Capture the cell that displays the provided text and extract its (x, y) central coordinate. 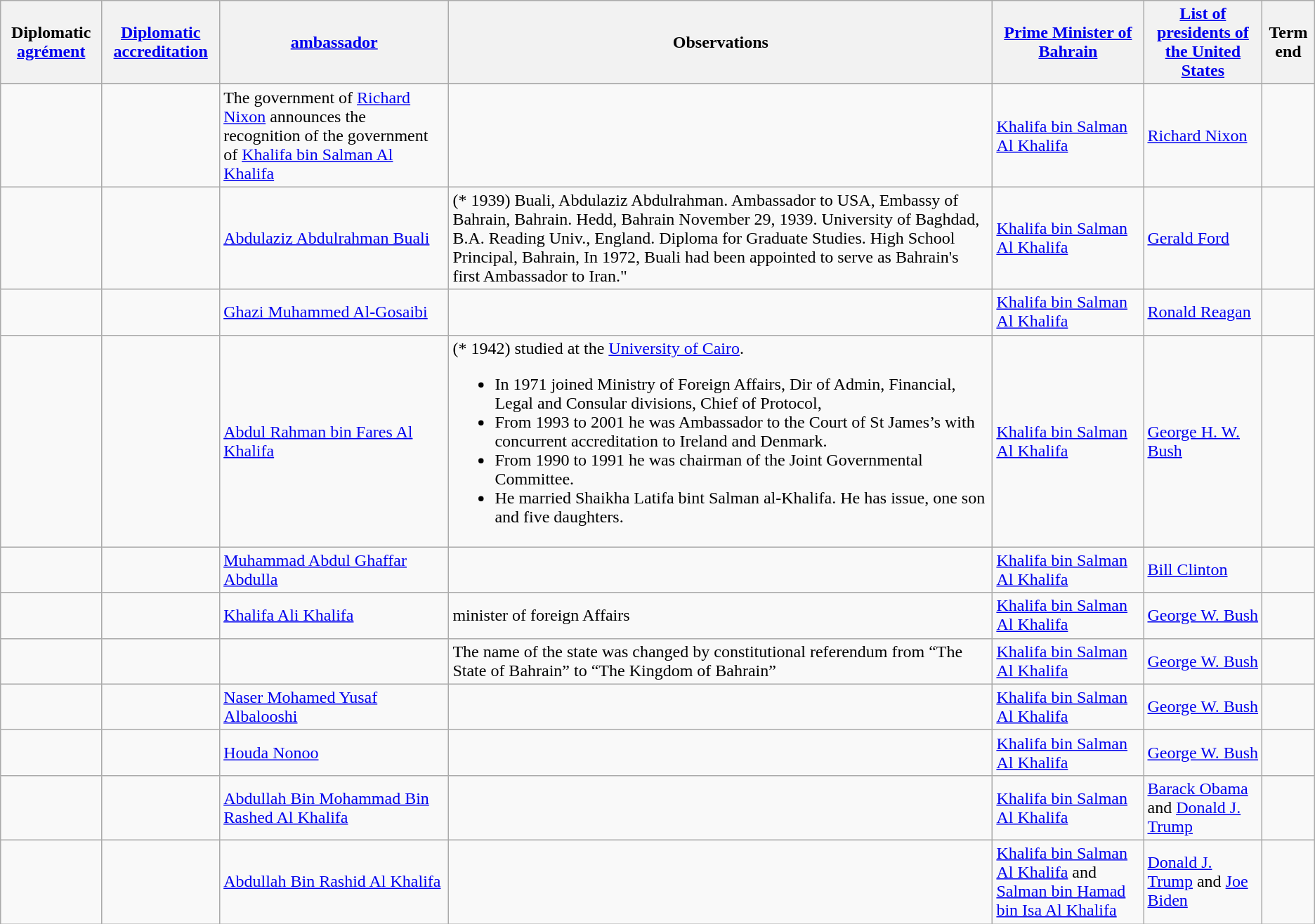
Barack Obama and Donald J. Trump (1203, 807)
Naser Mohamed Yusaf Albalooshi (334, 706)
minister of foreign Affairs (721, 615)
Houda Nonoo (334, 753)
Ghazi Muhammed Al-Gosaibi (334, 312)
ambassador (334, 42)
Richard Nixon (1203, 136)
Diplomatic agrément (51, 42)
The name of the state was changed by constitutional referendum from “The State of Bahrain” to “The Kingdom of Bahrain” (721, 661)
Muhammad Abdul Ghaffar Abdulla (334, 570)
Abdul Rahman bin Fares Al Khalifa (334, 441)
Bill Clinton (1203, 570)
Abdulaziz Abdulrahman Buali (334, 238)
George H. W. Bush (1203, 441)
Term end (1288, 42)
List of presidents of the United States (1203, 42)
Abdullah Bin Rashid Al Khalifa (334, 882)
Gerald Ford (1203, 238)
Ronald Reagan (1203, 312)
Abdullah Bin Mohammad Bin Rashed Al Khalifa (334, 807)
Khalifa Ali Khalifa (334, 615)
The government of Richard Nixon announces the recognition of the government of Khalifa bin Salman Al Khalifa (334, 136)
Prime Minister of Bahrain (1068, 42)
Observations (721, 42)
Donald J. Trump and Joe Biden (1203, 882)
Diplomatic accreditation (161, 42)
Khalifa bin Salman Al Khalifa and Salman bin Hamad bin Isa Al Khalifa (1068, 882)
